Provide the (X, Y) coordinate of the cell's center where the given text is located.  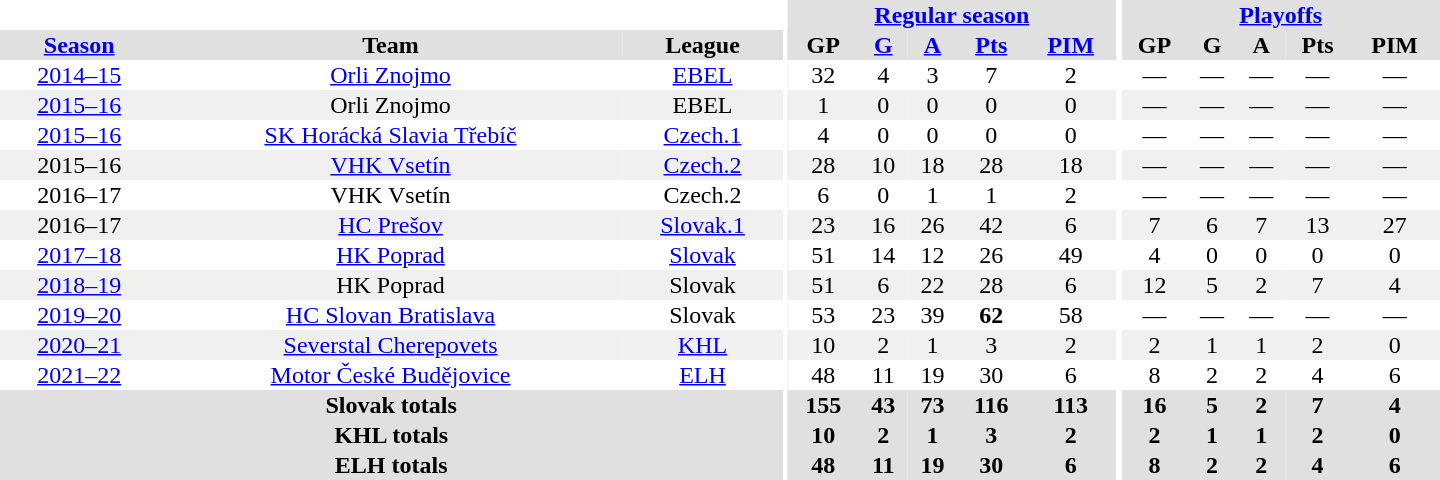
Slovak.1 (703, 225)
KHL totals (391, 435)
113 (1071, 405)
2018–19 (79, 285)
Slovak totals (391, 405)
HC Slovan Bratislava (390, 315)
Severstal Cherepovets (390, 345)
2021–22 (79, 375)
Regular season (952, 15)
14 (884, 255)
ELH totals (391, 465)
27 (1394, 225)
Playoffs (1280, 15)
53 (824, 315)
ELH (703, 375)
62 (992, 315)
KHL (703, 345)
155 (824, 405)
32 (824, 75)
Motor České Budějovice (390, 375)
2017–18 (79, 255)
Team (390, 45)
73 (932, 405)
116 (992, 405)
43 (884, 405)
2020–21 (79, 345)
49 (1071, 255)
SK Horácká Slavia Třebíč (390, 135)
13 (1318, 225)
2014–15 (79, 75)
League (703, 45)
39 (932, 315)
HC Prešov (390, 225)
42 (992, 225)
Czech.1 (703, 135)
22 (932, 285)
Season (79, 45)
58 (1071, 315)
2019–20 (79, 315)
